Scan for the cell matching the given text and deliver its [X, Y] coordinate at center. 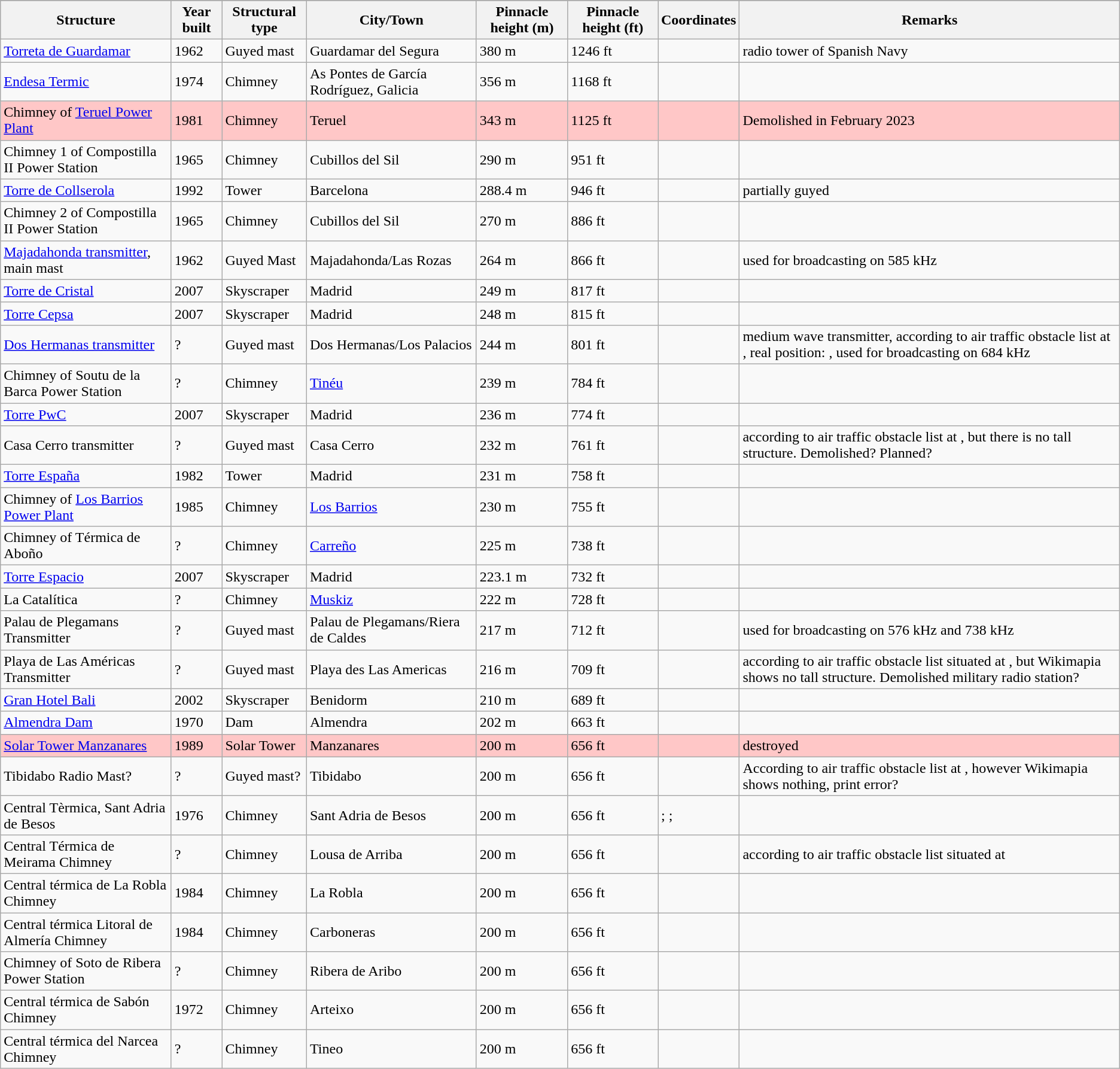
Ribera de Aribo [391, 971]
; ; [699, 815]
249 m [522, 291]
886 ft [613, 221]
Chimney of Soutu de la Barca Power Station [86, 383]
732 ft [613, 577]
Arteixo [391, 1010]
Dos Hermanas/Los Palacios [391, 345]
Guardamar del Segura [391, 51]
Central térmica Litoral de Almería Chimney [86, 932]
Structure [86, 20]
801 ft [613, 345]
La Robla [391, 893]
264 m [522, 260]
Central Tèrmica, Sant Adria de Besos [86, 815]
217 m [522, 631]
222 m [522, 599]
Gran Hotel Bali [86, 700]
1972 [196, 1010]
destroyed [930, 745]
Palau de Plegamans Transmitter [86, 631]
Chimney of Soto de Ribera Power Station [86, 971]
758 ft [613, 476]
Coordinates [699, 20]
761 ft [613, 445]
Manzanares [391, 745]
380 m [522, 51]
Solar Tower Manzanares [86, 745]
Casa Cerro [391, 445]
738 ft [613, 546]
Remarks [930, 20]
Dam [264, 723]
946 ft [613, 190]
Barcelona [391, 190]
According to air traffic obstacle list at , however Wikimapia shows nothing, print error? [930, 776]
712 ft [613, 631]
356 m [522, 81]
210 m [522, 700]
239 m [522, 383]
288.4 m [522, 190]
689 ft [613, 700]
according to air traffic obstacle list situated at , but Wikimapia shows no tall structure. Demolished military radio station? [930, 669]
343 m [522, 121]
Central térmica de Sabón Chimney [86, 1010]
290 m [522, 159]
Carboneras [391, 932]
Torre España [86, 476]
Playa des Las Americas [391, 669]
755 ft [613, 507]
Sant Adria de Besos [391, 815]
231 m [522, 476]
1246 ft [613, 51]
Torreta de Guardamar [86, 51]
Central térmica de La Robla Chimney [86, 893]
Torre de Collserola [86, 190]
used for broadcasting on 585 kHz [930, 260]
225 m [522, 546]
728 ft [613, 599]
Muskiz [391, 599]
1974 [196, 81]
817 ft [613, 291]
Structural type [264, 20]
Tibidabo [391, 776]
Casa Cerro transmitter [86, 445]
Year built [196, 20]
663 ft [613, 723]
709 ft [613, 669]
1976 [196, 815]
Guyed mast? [264, 776]
236 m [522, 415]
Benidorm [391, 700]
medium wave transmitter, according to air traffic obstacle list at , real position: , used for broadcasting on 684 kHz [930, 345]
1989 [196, 745]
Torre Cepsa [86, 313]
1981 [196, 121]
1985 [196, 507]
according to air traffic obstacle list at , but there is no tall structure. Demolished? Planned? [930, 445]
Solar Tower [264, 745]
Chimney of Teruel Power Plant [86, 121]
216 m [522, 669]
866 ft [613, 260]
Lousa de Arriba [391, 854]
784 ft [613, 383]
Guyed Mast [264, 260]
Pinnacle height (m) [522, 20]
used for broadcasting on 576 kHz and 738 kHz [930, 631]
partially guyed [930, 190]
248 m [522, 313]
815 ft [613, 313]
Carreño [391, 546]
La Catalítica [86, 599]
Central térmica del Narcea Chimney [86, 1049]
Playa de Las Américas Transmitter [86, 669]
223.1 m [522, 577]
244 m [522, 345]
Los Barrios [391, 507]
Chimney 1 of Compostilla II Power Station [86, 159]
Chimney of Los Barrios Power Plant [86, 507]
Pinnacle height (ft) [613, 20]
Chimney 2 of Compostilla II Power Station [86, 221]
according to air traffic obstacle list situated at [930, 854]
1168 ft [613, 81]
Dos Hermanas transmitter [86, 345]
951 ft [613, 159]
Demolished in February 2023 [930, 121]
Tineo [391, 1049]
Chimney of Térmica de Aboño [86, 546]
Endesa Termic [86, 81]
Tinéu [391, 383]
Almendra Dam [86, 723]
Teruel [391, 121]
1970 [196, 723]
Central Térmica de Meirama Chimney [86, 854]
Majadahonda transmitter, main mast [86, 260]
Torre Espacio [86, 577]
Tibidabo Radio Mast? [86, 776]
Almendra [391, 723]
2002 [196, 700]
270 m [522, 221]
232 m [522, 445]
radio tower of Spanish Navy [930, 51]
774 ft [613, 415]
Torre PwC [86, 415]
Majadahonda/Las Rozas [391, 260]
1982 [196, 476]
City/Town [391, 20]
As Pontes de García Rodríguez, Galicia [391, 81]
1992 [196, 190]
Palau de Plegamans/Riera de Caldes [391, 631]
1125 ft [613, 121]
202 m [522, 723]
230 m [522, 507]
Torre de Cristal [86, 291]
